Locate the cell with the specified text and output its (X, Y) center coordinate. 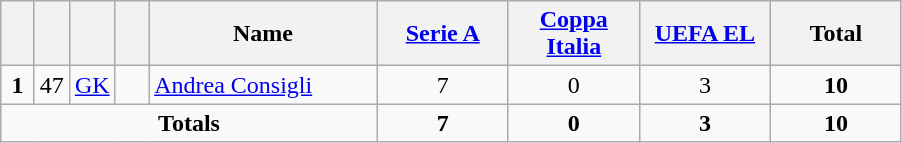
Total (836, 34)
Name (264, 34)
1 (18, 85)
47 (52, 85)
Totals (189, 123)
Serie A (442, 34)
GK (92, 85)
Andrea Consigli (264, 85)
Coppa Italia (574, 34)
UEFA EL (704, 34)
